Identify which cell holds the provided text, then report its [X, Y] central coordinate. 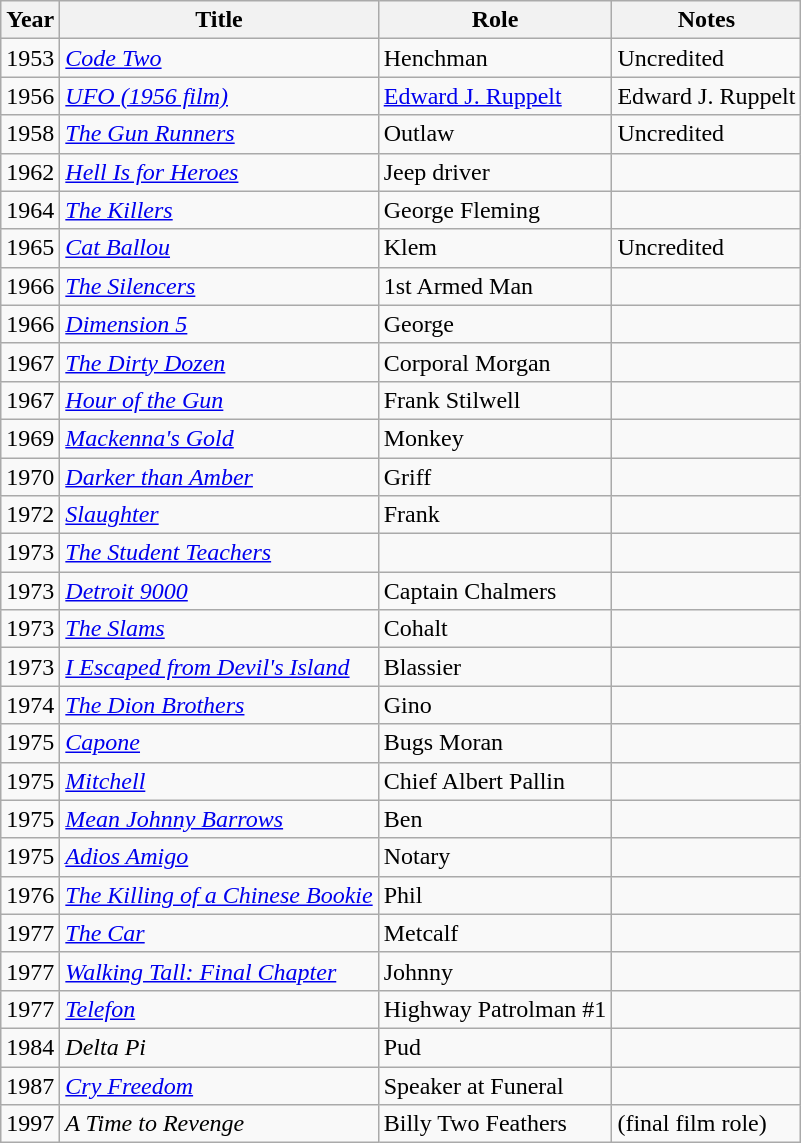
Delta Pi [219, 1047]
1958 [30, 134]
Telefon [219, 1009]
1965 [30, 248]
Mean Johnny Barrows [219, 819]
1974 [30, 705]
Detroit 9000 [219, 591]
Year [30, 20]
Frank Stilwell [495, 400]
Corporal Morgan [495, 362]
Notes [706, 20]
Dimension 5 [219, 324]
Jeep driver [495, 172]
1976 [30, 895]
1st Armed Man [495, 286]
The Silencers [219, 286]
1953 [30, 58]
Monkey [495, 438]
Ben [495, 819]
1956 [30, 96]
Klem [495, 248]
1997 [30, 1124]
Blassier [495, 667]
Cohalt [495, 629]
Slaughter [219, 515]
Role [495, 20]
Bugs Moran [495, 743]
Johnny [495, 971]
UFO (1956 film) [219, 96]
Hour of the Gun [219, 400]
1962 [30, 172]
1984 [30, 1047]
1970 [30, 477]
Chief Albert Pallin [495, 781]
Walking Tall: Final Chapter [219, 971]
Griff [495, 477]
Cry Freedom [219, 1085]
1969 [30, 438]
Henchman [495, 58]
The Student Teachers [219, 553]
Metcalf [495, 933]
1972 [30, 515]
1964 [30, 210]
Phil [495, 895]
The Gun Runners [219, 134]
Captain Chalmers [495, 591]
Adios Amigo [219, 857]
The Killers [219, 210]
Speaker at Funeral [495, 1085]
Darker than Amber [219, 477]
The Car [219, 933]
Gino [495, 705]
Cat Ballou [219, 248]
George Fleming [495, 210]
Mackenna's Gold [219, 438]
The Slams [219, 629]
Capone [219, 743]
Frank [495, 515]
The Dion Brothers [219, 705]
Hell Is for Heroes [219, 172]
George [495, 324]
Title [219, 20]
Pud [495, 1047]
The Killing of a Chinese Bookie [219, 895]
A Time to Revenge [219, 1124]
Outlaw [495, 134]
The Dirty Dozen [219, 362]
Notary [495, 857]
(final film role) [706, 1124]
Code Two [219, 58]
Highway Patrolman #1 [495, 1009]
Mitchell [219, 781]
I Escaped from Devil's Island [219, 667]
Billy Two Feathers [495, 1124]
1987 [30, 1085]
